From the cell containing the given text, extract its center point as (x, y) coordinate. 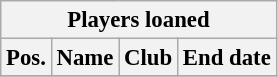
Name (85, 58)
End date (226, 58)
Club (148, 58)
Players loaned (138, 20)
Pos. (26, 58)
